Provide the (X, Y) coordinate of the cell's center where the given text is located.  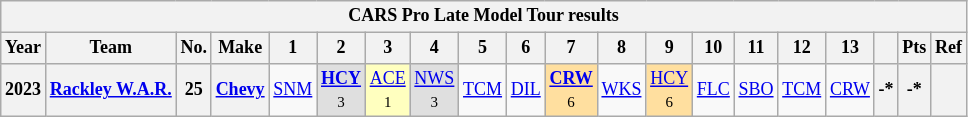
HCY3 (342, 90)
2 (342, 48)
Make (240, 48)
ACE1 (388, 90)
4 (434, 48)
25 (194, 90)
6 (526, 48)
CRW (850, 90)
CRW6 (571, 90)
CARS Pro Late Model Tour results (484, 16)
1 (293, 48)
WKS (622, 90)
11 (756, 48)
2023 (24, 90)
Team (110, 48)
No. (194, 48)
10 (713, 48)
SNM (293, 90)
9 (670, 48)
Rackley W.A.R. (110, 90)
7 (571, 48)
SBO (756, 90)
HCY6 (670, 90)
NWS3 (434, 90)
5 (483, 48)
3 (388, 48)
8 (622, 48)
DIL (526, 90)
FLC (713, 90)
Ref (949, 48)
12 (802, 48)
Pts (914, 48)
Chevy (240, 90)
13 (850, 48)
Year (24, 48)
